Identify which cell holds the provided text, then report its [X, Y] central coordinate. 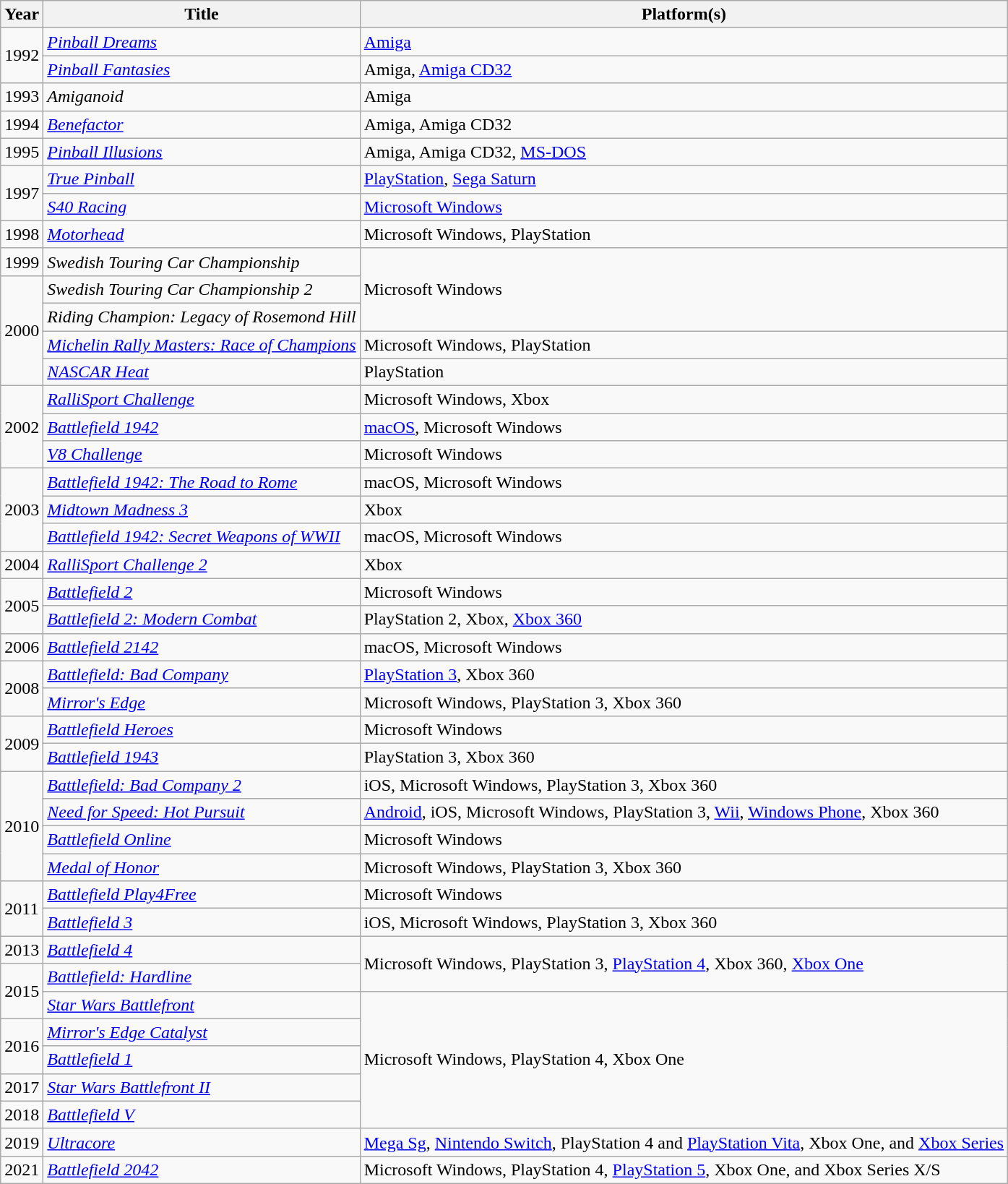
Battlefield 1943 [202, 757]
Battlefield: Hardline [202, 977]
2005 [22, 606]
Michelin Rally Masters: Race of Champions [202, 345]
2002 [22, 427]
Battlefield Online [202, 840]
Year [22, 14]
2011 [22, 909]
Platform(s) [684, 14]
2017 [22, 1087]
Microsoft Windows, PlayStation 4, PlayStation 5, Xbox One, and Xbox Series X/S [684, 1170]
V8 Challenge [202, 455]
2000 [22, 330]
Pinball Dreams [202, 42]
Battlefield 4 [202, 950]
1995 [22, 152]
PlayStation 2, Xbox, Xbox 360 [684, 619]
2003 [22, 510]
Battlefield 1942: The Road to Rome [202, 482]
PlayStation, Sega Saturn [684, 179]
2004 [22, 565]
Battlefield V [202, 1115]
1998 [22, 234]
Battlefield 1942 [202, 427]
Battlefield: Bad Company [202, 674]
Android, iOS, Microsoft Windows, PlayStation 3, Wii, Windows Phone, Xbox 360 [684, 812]
Amiganoid [202, 97]
2010 [22, 825]
Swedish Touring Car Championship 2 [202, 289]
RalliSport Challenge [202, 400]
Star Wars Battlefront II [202, 1087]
1999 [22, 262]
True Pinball [202, 179]
Amiga, Amiga CD32, MS-DOS [684, 152]
Microsoft Windows, PlayStation 4, Xbox One [684, 1060]
NASCAR Heat [202, 372]
Battlefield Play4Free [202, 895]
Battlefield 1942: Secret Weapons of WWII [202, 537]
PlayStation [684, 372]
Battlefield 2 [202, 592]
Microsoft Windows, Xbox [684, 400]
Battlefield Heroes [202, 729]
Mega Sg, Nintendo Switch, PlayStation 4 and PlayStation Vita, Xbox One, and Xbox Series [684, 1142]
Swedish Touring Car Championship [202, 262]
Battlefield: Bad Company 2 [202, 784]
Riding Champion: Legacy of Rosemond Hill [202, 317]
Motorhead [202, 234]
Battlefield 3 [202, 922]
Pinball Fantasies [202, 69]
Benefactor [202, 124]
Battlefield 1 [202, 1060]
2019 [22, 1142]
Battlefield 2142 [202, 647]
1992 [22, 56]
Ultracore [202, 1142]
2018 [22, 1115]
Battlefield 2042 [202, 1170]
2015 [22, 991]
Medal of Honor [202, 867]
Star Wars Battlefront [202, 1005]
Need for Speed: Hot Pursuit [202, 812]
S40 Racing [202, 207]
2016 [22, 1046]
Microsoft Windows, PlayStation 3, PlayStation 4, Xbox 360, Xbox One [684, 964]
Mirror's Edge [202, 702]
2021 [22, 1170]
Mirror's Edge Catalyst [202, 1032]
Midtown Madness 3 [202, 510]
1994 [22, 124]
Pinball Illusions [202, 152]
1993 [22, 97]
Title [202, 14]
RalliSport Challenge 2 [202, 565]
Battlefield 2: Modern Combat [202, 619]
2006 [22, 647]
2013 [22, 950]
2008 [22, 688]
2009 [22, 743]
1997 [22, 193]
